Detect which cell encompasses the target text, then output its [X, Y] center coordinate. 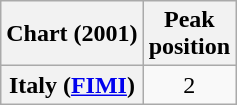
2 [189, 85]
Peakposition [189, 34]
Chart (2001) [72, 34]
Italy (FIMI) [72, 85]
